Capture the cell that displays the provided text and extract its [X, Y] central coordinate. 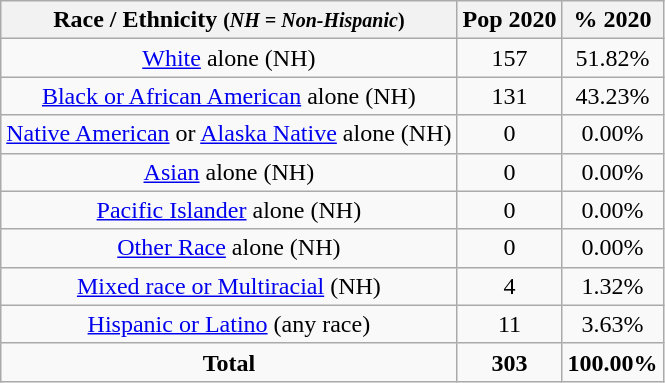
3.63% [612, 324]
1.32% [612, 286]
% 2020 [612, 20]
Pacific Islander alone (NH) [229, 210]
100.00% [612, 362]
4 [510, 286]
Hispanic or Latino (any race) [229, 324]
Total [229, 362]
131 [510, 96]
Native American or Alaska Native alone (NH) [229, 134]
White alone (NH) [229, 58]
43.23% [612, 96]
Mixed race or Multiracial (NH) [229, 286]
157 [510, 58]
Black or African American alone (NH) [229, 96]
Pop 2020 [510, 20]
11 [510, 324]
Other Race alone (NH) [229, 248]
51.82% [612, 58]
303 [510, 362]
Asian alone (NH) [229, 172]
Race / Ethnicity (NH = Non-Hispanic) [229, 20]
